Locate the cell with the specified text and output its [x, y] center coordinate. 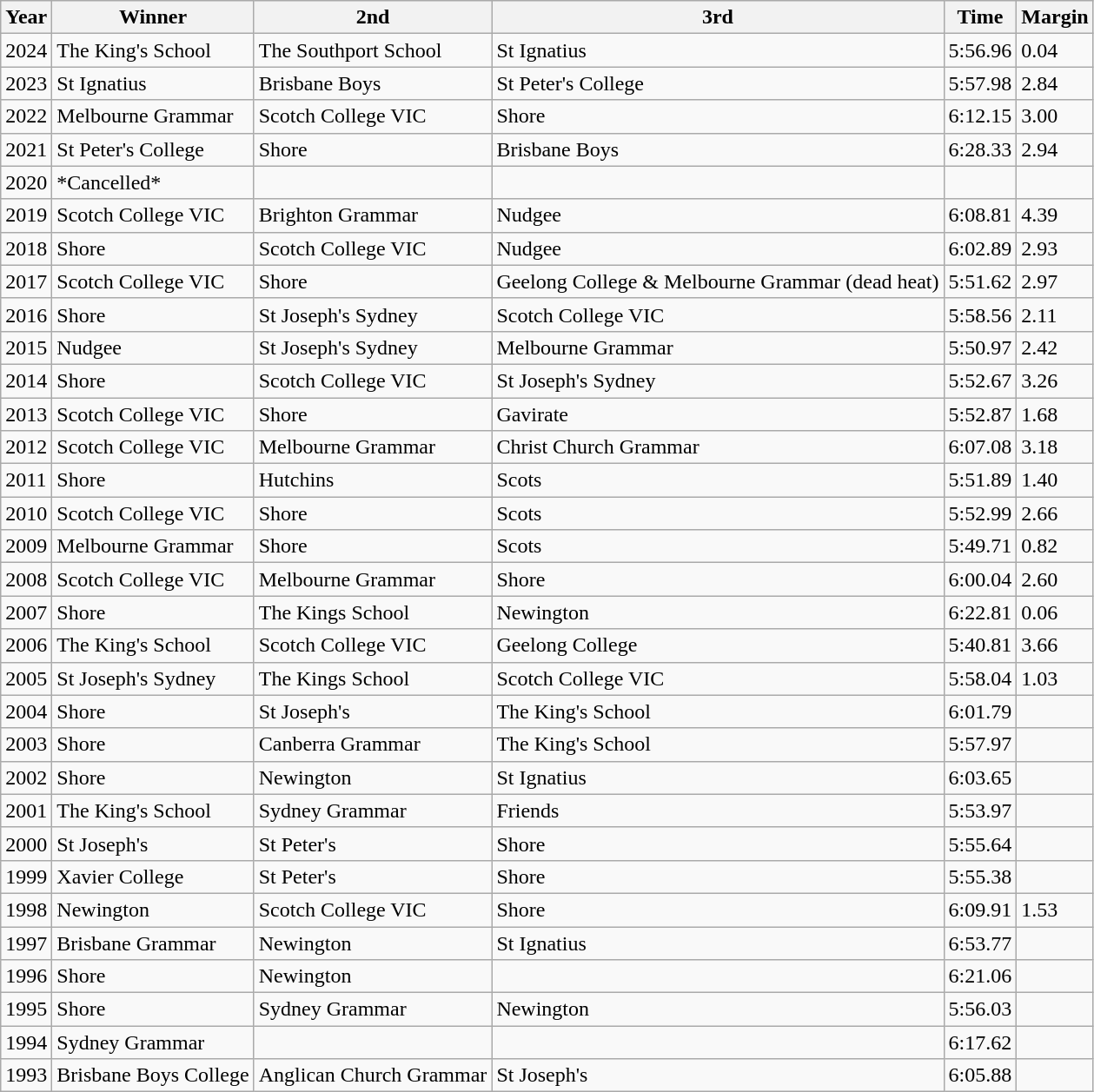
6:21.06 [980, 976]
1.03 [1055, 678]
2012 [26, 447]
1998 [26, 910]
Anglican Church Grammar [373, 1075]
3.26 [1055, 381]
2.93 [1055, 248]
The Southport School [373, 50]
2003 [26, 745]
5:50.97 [980, 347]
0.04 [1055, 50]
5:52.67 [980, 381]
1996 [26, 976]
5:55.64 [980, 844]
6:05.88 [980, 1075]
5:40.81 [980, 645]
2nd [373, 17]
1999 [26, 877]
*Cancelled* [153, 182]
5:51.89 [980, 480]
6:53.77 [980, 943]
Xavier College [153, 877]
2013 [26, 414]
2.94 [1055, 149]
5:52.87 [980, 414]
3.66 [1055, 645]
6:28.33 [980, 149]
1994 [26, 1042]
5:52.99 [980, 513]
2005 [26, 678]
2020 [26, 182]
2011 [26, 480]
2004 [26, 711]
1997 [26, 943]
Brisbane Boys College [153, 1075]
Brighton Grammar [373, 215]
5:55.38 [980, 877]
5:56.96 [980, 50]
6:02.89 [980, 248]
2.97 [1055, 281]
2001 [26, 811]
2006 [26, 645]
5:57.97 [980, 745]
4.39 [1055, 215]
0.06 [1055, 612]
3.00 [1055, 116]
2007 [26, 612]
1.68 [1055, 414]
Canberra Grammar [373, 745]
2010 [26, 513]
2000 [26, 844]
6:01.79 [980, 711]
5:53.97 [980, 811]
Winner [153, 17]
2014 [26, 381]
2018 [26, 248]
1993 [26, 1075]
2024 [26, 50]
2008 [26, 579]
0.82 [1055, 546]
6:12.15 [980, 116]
5:58.56 [980, 314]
2015 [26, 347]
6:22.81 [980, 612]
6:08.81 [980, 215]
2023 [26, 83]
5:51.62 [980, 281]
6:03.65 [980, 778]
6:09.91 [980, 910]
5:49.71 [980, 546]
6:00.04 [980, 579]
1.40 [1055, 480]
Geelong College [718, 645]
Gavirate [718, 414]
2016 [26, 314]
2.42 [1055, 347]
2022 [26, 116]
5:56.03 [980, 1009]
Christ Church Grammar [718, 447]
2.60 [1055, 579]
Time [980, 17]
Friends [718, 811]
2021 [26, 149]
2.66 [1055, 513]
5:58.04 [980, 678]
1995 [26, 1009]
2017 [26, 281]
2019 [26, 215]
2002 [26, 778]
Margin [1055, 17]
Year [26, 17]
5:57.98 [980, 83]
3rd [718, 17]
2.84 [1055, 83]
Geelong College & Melbourne Grammar (dead heat) [718, 281]
Hutchins [373, 480]
3.18 [1055, 447]
1.53 [1055, 910]
6:17.62 [980, 1042]
6:07.08 [980, 447]
2009 [26, 546]
2.11 [1055, 314]
Brisbane Grammar [153, 943]
